Pinpoint the cell where the given text exists, returning its [x, y] midpoint coordinate. 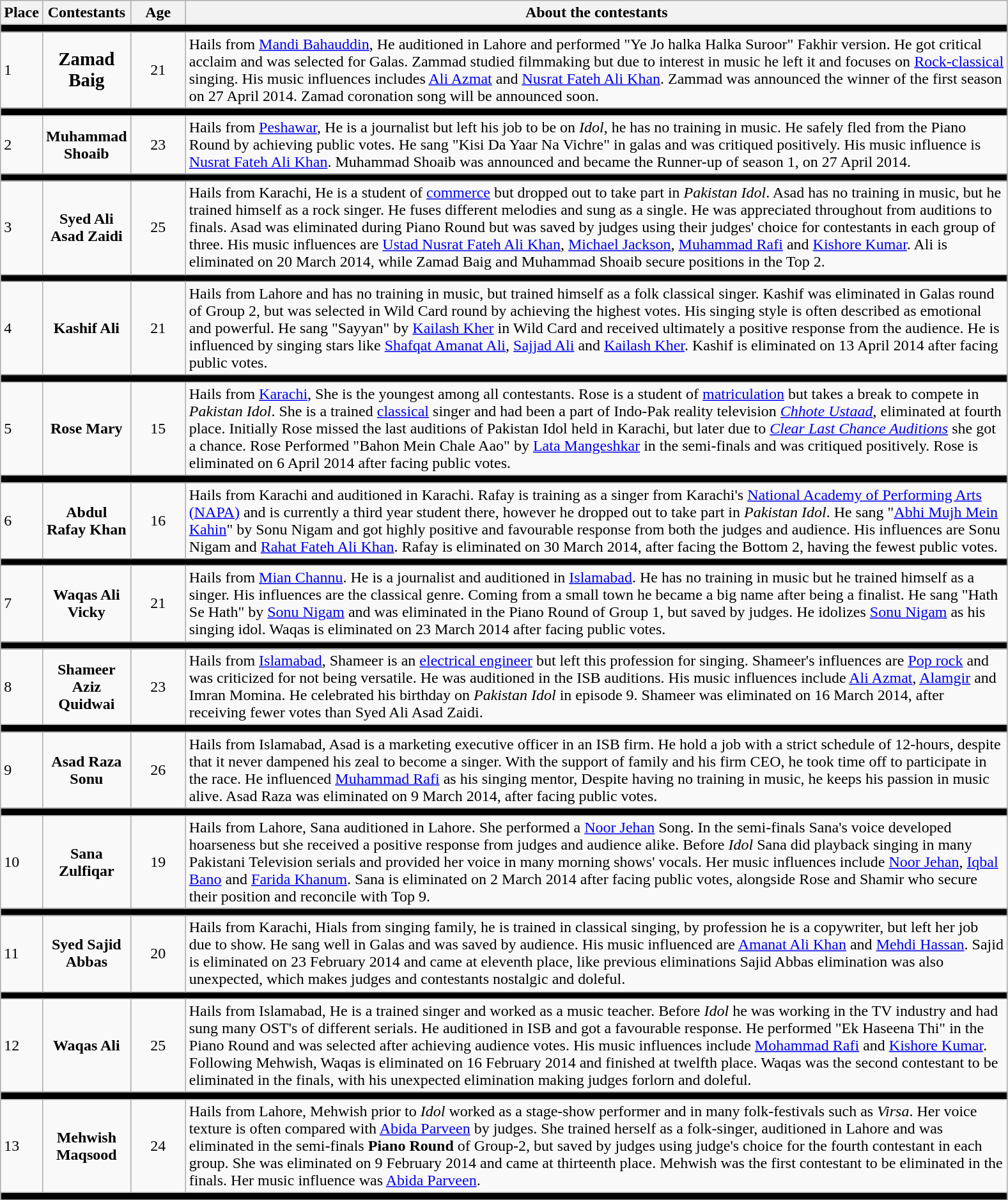
Waqas Ali Vicky [86, 604]
13 [22, 1146]
Mehwish Maqsood [86, 1146]
Shameer Aziz Quidwai [86, 687]
10 [22, 862]
16 [158, 520]
Age [158, 13]
5 [22, 428]
About the contestants [596, 13]
19 [158, 862]
Syed Sajid Abbas [86, 954]
9 [22, 770]
Syed Ali Asad Zaidi [86, 228]
24 [158, 1146]
1 [22, 70]
4 [22, 328]
Asad Raza Sonu [86, 770]
Rose Mary [86, 428]
Contestants [86, 13]
Zamad Baig [86, 70]
3 [22, 228]
Sana Zulfiqar [86, 862]
12 [22, 1045]
26 [158, 770]
15 [158, 428]
Abdul Rafay Khan [86, 520]
7 [22, 604]
20 [158, 954]
11 [22, 954]
Place [22, 13]
2 [22, 144]
8 [22, 687]
Waqas Ali [86, 1045]
Kashif Ali [86, 328]
Muhammad Shoaib [86, 144]
6 [22, 520]
